Search for the cell housing the specified text and yield its [X, Y] center coordinate. 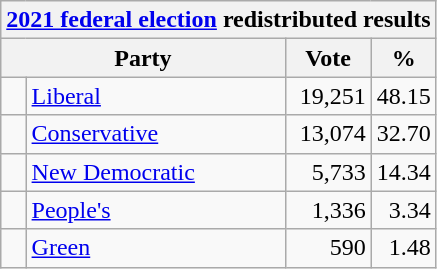
13,074 [328, 134]
Vote [328, 58]
48.15 [404, 96]
1,336 [328, 210]
Green [156, 248]
14.34 [404, 172]
32.70 [404, 134]
Liberal [156, 96]
590 [328, 248]
2021 federal election redistributed results [218, 20]
19,251 [328, 96]
% [404, 58]
People's [156, 210]
Conservative [156, 134]
3.34 [404, 210]
5,733 [328, 172]
1.48 [404, 248]
New Democratic [156, 172]
Party [143, 58]
